Identify which cell holds the provided text, then report its [X, Y] central coordinate. 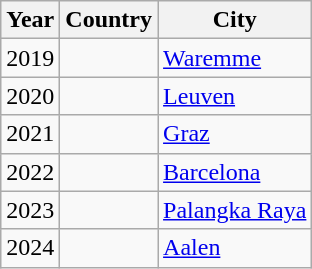
2023 [30, 210]
2024 [30, 248]
Graz [235, 134]
Aalen [235, 248]
2021 [30, 134]
Country [109, 20]
2022 [30, 172]
City [235, 20]
2019 [30, 58]
2020 [30, 96]
Waremme [235, 58]
Barcelona [235, 172]
Palangka Raya [235, 210]
Leuven [235, 96]
Year [30, 20]
